Determine the [X, Y] coordinate at the center of the cell enclosing the given text.  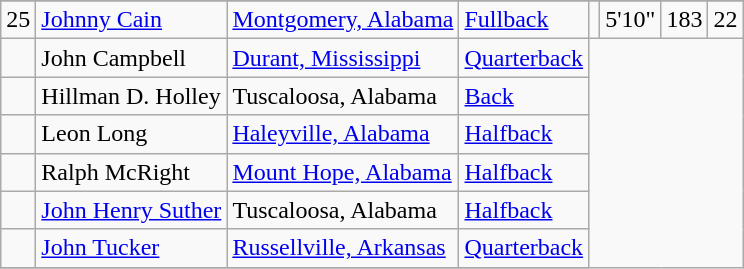
Hillman D. Holley [132, 96]
Leon Long [132, 134]
25 [18, 20]
John Tucker [132, 248]
22 [726, 20]
Back [524, 96]
5'10" [630, 20]
John Henry Suther [132, 210]
Fullback [524, 20]
Mount Hope, Alabama [343, 172]
Montgomery, Alabama [343, 20]
Ralph McRight [132, 172]
Russellville, Arkansas [343, 248]
John Campbell [132, 58]
Haleyville, Alabama [343, 134]
Johnny Cain [132, 20]
Durant, Mississippi [343, 58]
183 [684, 20]
